Find where the given text appears and provide that cell's center as (X, Y) coordinate. 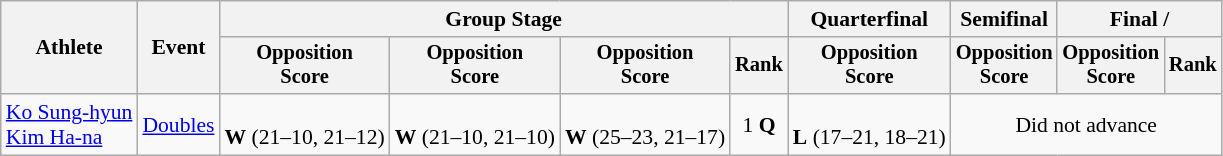
W (21–10, 21–10) (475, 124)
W (25–23, 21–17) (645, 124)
Quarterfinal (870, 19)
Semifinal (1004, 19)
Event (178, 48)
Did not advance (1086, 124)
Ko Sung-hyunKim Ha-na (70, 124)
W (21–10, 21–12) (304, 124)
L (17–21, 18–21) (870, 124)
Final / (1139, 19)
Group Stage (503, 19)
Athlete (70, 48)
Doubles (178, 124)
1 Q (759, 124)
